Find where the given text appears and provide that cell's center as (x, y) coordinate. 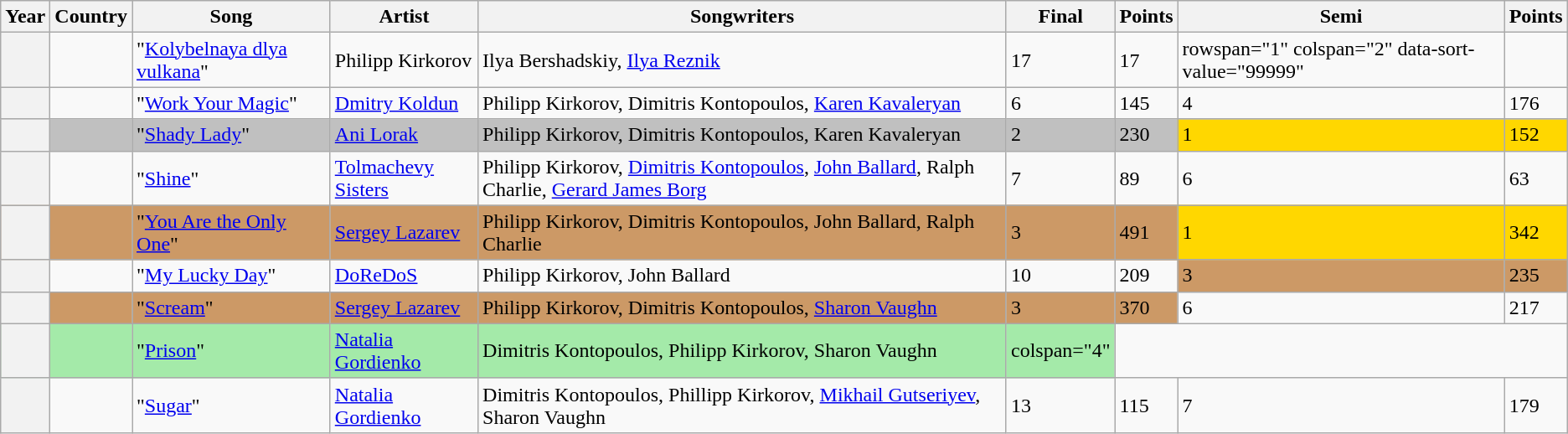
491 (1146, 233)
4 (1341, 103)
235 (1536, 276)
Philipp Kirkorov (404, 60)
"Kolybelnaya dlya vulkana" (231, 60)
"You Are the Only One" (231, 233)
Country (91, 17)
209 (1146, 276)
Philipp Kirkorov, John Ballard (742, 276)
Song (231, 17)
Dimitris Kontopoulos, Philipp Kirkorov, Sharon Vaughn (742, 350)
Tolmachevy Sisters (404, 178)
Philipp Kirkorov, Dimitris Kontopoulos, John Ballard, Ralph Charlie (742, 233)
"Work Your Magic" (231, 103)
"Shine" (231, 178)
Philipp Kirkorov, Dimitris Kontopoulos, John Ballard, Ralph Charlie, Gerard James Borg (742, 178)
115 (1146, 406)
rowspan="1" colspan="2" data-sort-value="99999" (1341, 60)
Philipp Kirkorov, Dimitris Kontopoulos, Sharon Vaughn (742, 307)
152 (1536, 135)
Year (25, 17)
Ilya Bershadskiy, Ilya Reznik (742, 60)
Songwriters (742, 17)
342 (1536, 233)
176 (1536, 103)
DoReDoS (404, 276)
13 (1060, 406)
"Shady Lady" (231, 135)
Dimitris Kontopoulos, Phillipp Kirkorov, Mikhail Gutseriyev, Sharon Vaughn (742, 406)
Semi (1341, 17)
145 (1146, 103)
179 (1536, 406)
"My Lucky Day" (231, 276)
230 (1146, 135)
Artist (404, 17)
colspan="4" (1060, 350)
Dmitry Koldun (404, 103)
370 (1146, 307)
89 (1146, 178)
"Scream" (231, 307)
"Sugar" (231, 406)
10 (1060, 276)
63 (1536, 178)
Ani Lorak (404, 135)
2 (1060, 135)
"Prison" (231, 350)
217 (1536, 307)
Final (1060, 17)
